Provide the [X, Y] coordinate of the cell's center where the given text is located.  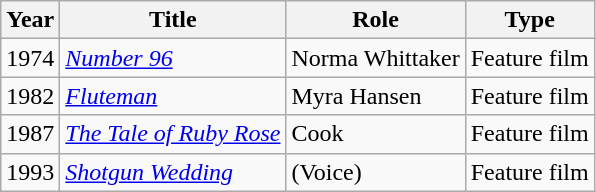
Role [376, 20]
Cook [376, 134]
1987 [30, 134]
1993 [30, 172]
Number 96 [173, 58]
1974 [30, 58]
Norma Whittaker [376, 58]
Year [30, 20]
(Voice) [376, 172]
Title [173, 20]
Myra Hansen [376, 96]
The Tale of Ruby Rose [173, 134]
Type [530, 20]
Fluteman [173, 96]
Shotgun Wedding [173, 172]
1982 [30, 96]
